Detect which cell encompasses the target text, then output its (X, Y) center coordinate. 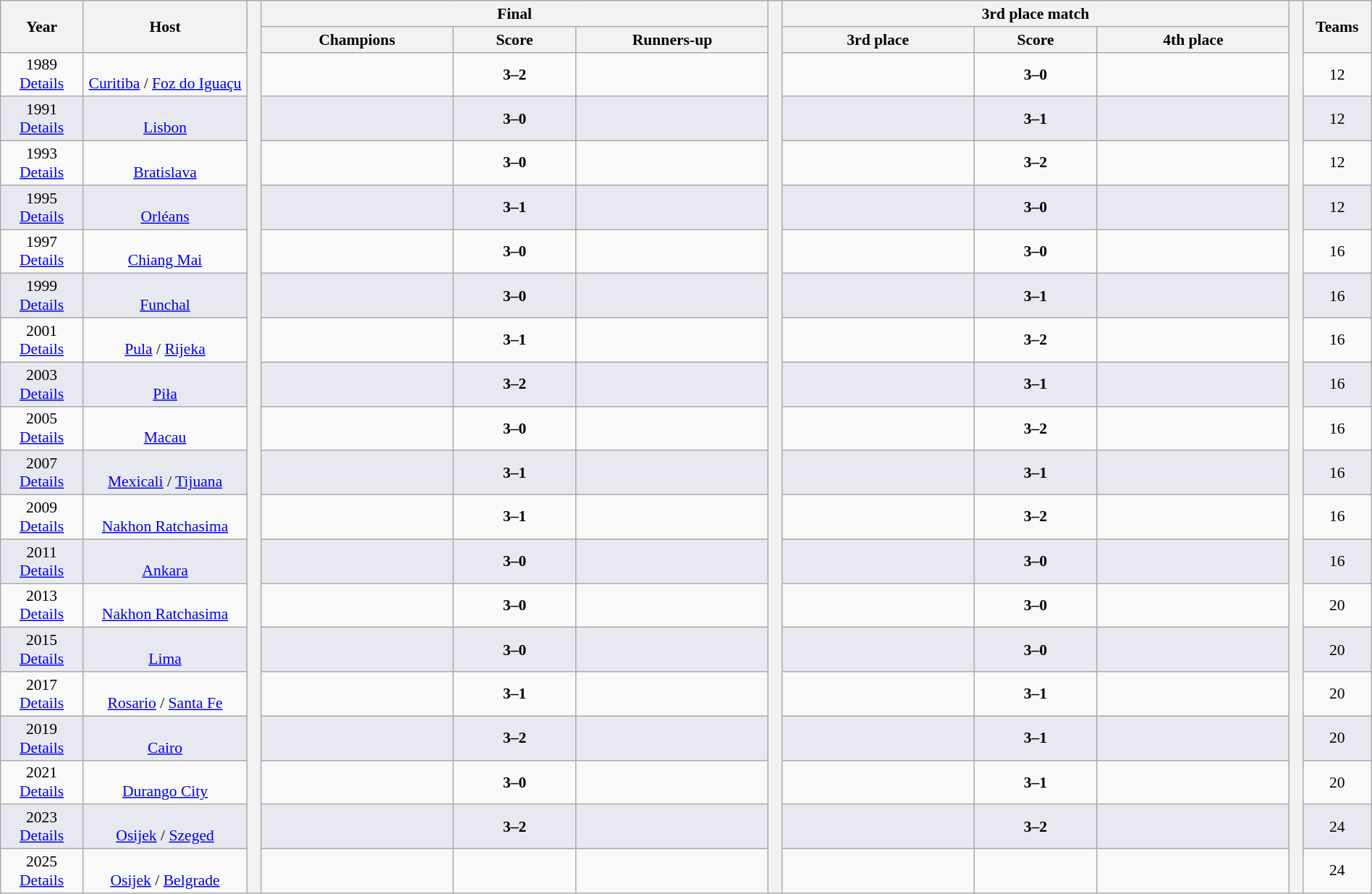
2021Details (42, 782)
2015Details (42, 650)
3rd place (878, 40)
1993Details (42, 164)
Final (515, 14)
Runners-up (672, 40)
Lisbon (165, 119)
2007Details (42, 473)
2003Details (42, 384)
1995Details (42, 207)
2019Details (42, 738)
Champions (357, 40)
Piła (165, 384)
Orléans (165, 207)
4th place (1193, 40)
2001Details (42, 340)
2017Details (42, 693)
Rosario / Santa Fe (165, 693)
2013Details (42, 605)
Funchal (165, 295)
2009Details (42, 517)
Host (165, 26)
2011Details (42, 562)
Cairo (165, 738)
Curitiba / Foz do Iguaçu (165, 74)
1997Details (42, 252)
Year (42, 26)
Teams (1337, 26)
Macau (165, 429)
Osijek / Szeged (165, 827)
1991Details (42, 119)
Mexicali / Tijuana (165, 473)
3rd place match (1036, 14)
2025Details (42, 872)
1989Details (42, 74)
Osijek / Belgrade (165, 872)
2005Details (42, 429)
Ankara (165, 562)
2023Details (42, 827)
Chiang Mai (165, 252)
Pula / Rijeka (165, 340)
1999Details (42, 295)
Durango City (165, 782)
Bratislava (165, 164)
Lima (165, 650)
